Identify which cell holds the provided text, then report its (x, y) central coordinate. 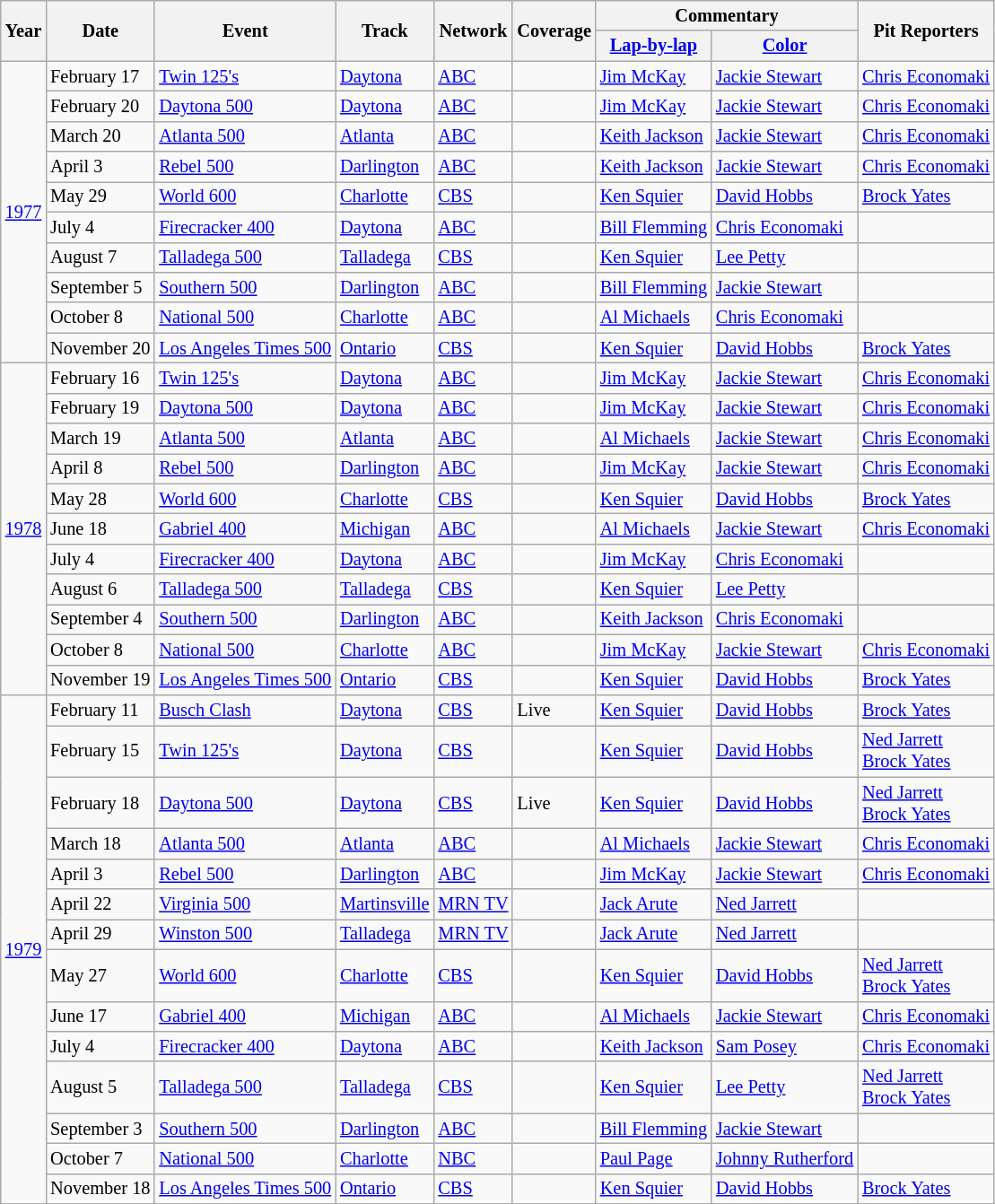
Color (784, 46)
February 18 (100, 803)
Lap-by-lap (653, 46)
Pit Reporters (926, 31)
Johnny Rutherford (784, 1158)
Date (100, 31)
Coverage (554, 31)
May 28 (100, 499)
Track (384, 31)
April 8 (100, 468)
February 19 (100, 408)
February 15 (100, 751)
February 20 (100, 106)
NBC (473, 1158)
Sam Posey (784, 1046)
November 18 (100, 1189)
February 17 (100, 76)
Event (245, 31)
November 20 (100, 348)
1978 (23, 528)
June 18 (100, 528)
August 6 (100, 589)
September 5 (100, 287)
Winston 500 (245, 934)
June 17 (100, 1016)
February 16 (100, 378)
May 29 (100, 196)
August 7 (100, 257)
Paul Page (653, 1158)
November 19 (100, 680)
March 20 (100, 136)
February 11 (100, 710)
September 4 (100, 619)
1979 (23, 949)
September 3 (100, 1129)
Year (23, 31)
April 29 (100, 934)
March 18 (100, 843)
Busch Clash (245, 710)
August 5 (100, 1087)
Commentary (727, 15)
April 22 (100, 904)
1977 (23, 212)
October 7 (100, 1158)
Martinsville (384, 904)
May 27 (100, 975)
Virginia 500 (245, 904)
March 19 (100, 439)
Network (473, 31)
